Capture the cell that displays the provided text and extract its [x, y] central coordinate. 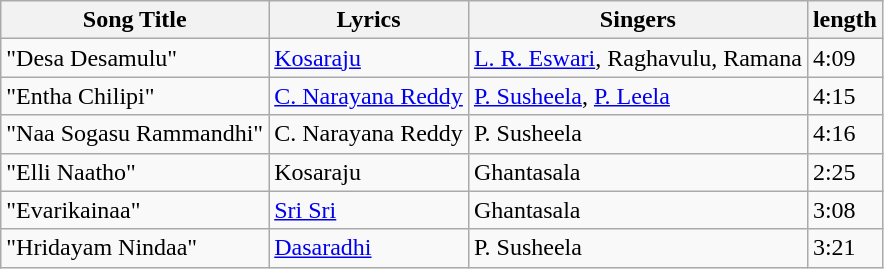
Dasaradhi [369, 248]
"Naa Sogasu Rammandhi" [135, 134]
Lyrics [369, 20]
3:08 [844, 210]
L. R. Eswari, Raghavulu, Ramana [638, 58]
"Hridayam Nindaa" [135, 248]
4:15 [844, 96]
length [844, 20]
"Entha Chilipi" [135, 96]
4:09 [844, 58]
"Elli Naatho" [135, 172]
Sri Sri [369, 210]
P. Susheela, P. Leela [638, 96]
"Desa Desamulu" [135, 58]
2:25 [844, 172]
"Evarikainaa" [135, 210]
Singers [638, 20]
4:16 [844, 134]
Song Title [135, 20]
3:21 [844, 248]
